Return [x, y] of the center of cell containing provided text 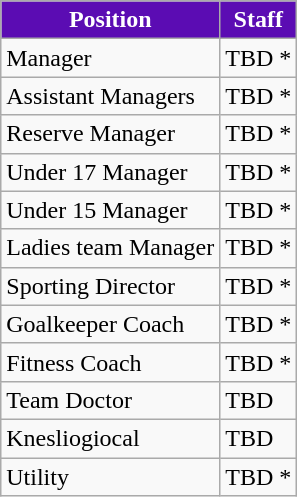
Reserve Manager [110, 134]
Sporting Director [110, 286]
Assistant Managers [110, 96]
Goalkeeper Coach [110, 324]
Ladies team Manager [110, 248]
Staff [258, 20]
Under 17 Manager [110, 172]
Team Doctor [110, 400]
Fitness Coach [110, 362]
Under 15 Manager [110, 210]
Manager [110, 58]
Utility [110, 477]
Position [110, 20]
Knesliogiocal [110, 438]
